Return (X, Y) of the center of cell containing provided text 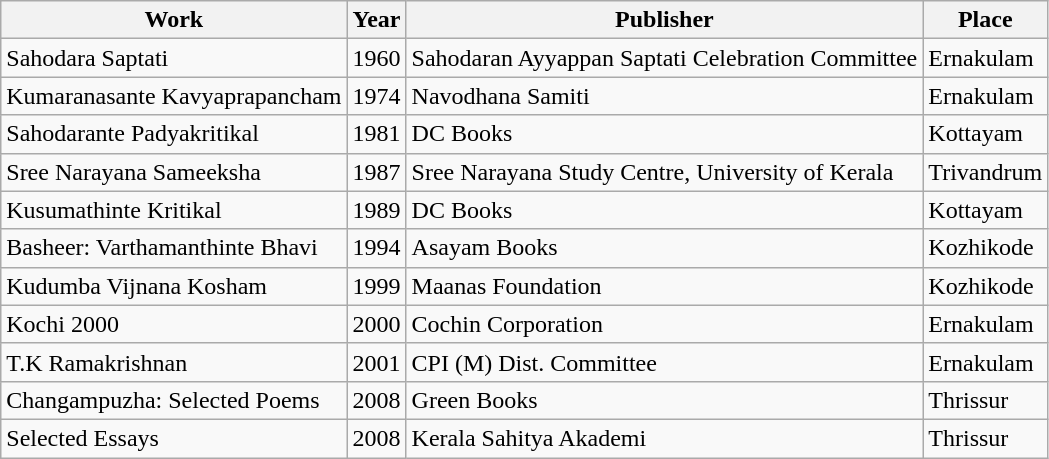
Cochin Corporation (664, 324)
Maanas Foundation (664, 286)
2000 (376, 324)
1999 (376, 286)
Kudumba Vijnana Kosham (174, 286)
Navodhana Samiti (664, 96)
Sahodarante Padyakritikal (174, 134)
Green Books (664, 400)
Selected Essays (174, 438)
CPI (M) Dist. Committee (664, 362)
Asayam Books (664, 248)
1987 (376, 172)
1989 (376, 210)
Publisher (664, 20)
T.K Ramakrishnan (174, 362)
Trivandrum (986, 172)
Sahodaran Ayyappan Saptati Celebration Committee (664, 58)
Kochi 2000 (174, 324)
Changampuzha: Selected Poems (174, 400)
Sahodara Saptati (174, 58)
Kerala Sahitya Akademi (664, 438)
Kusumathinte Kritikal (174, 210)
Sree Narayana Sameeksha (174, 172)
1994 (376, 248)
Work (174, 20)
Kumaranasante Kavyaprapancham (174, 96)
Basheer: Varthamanthinte Bhavi (174, 248)
1974 (376, 96)
1981 (376, 134)
Sree Narayana Study Centre, University of Kerala (664, 172)
Place (986, 20)
2001 (376, 362)
Year (376, 20)
1960 (376, 58)
